Find where the given text appears and provide that cell's center as [X, Y] coordinate. 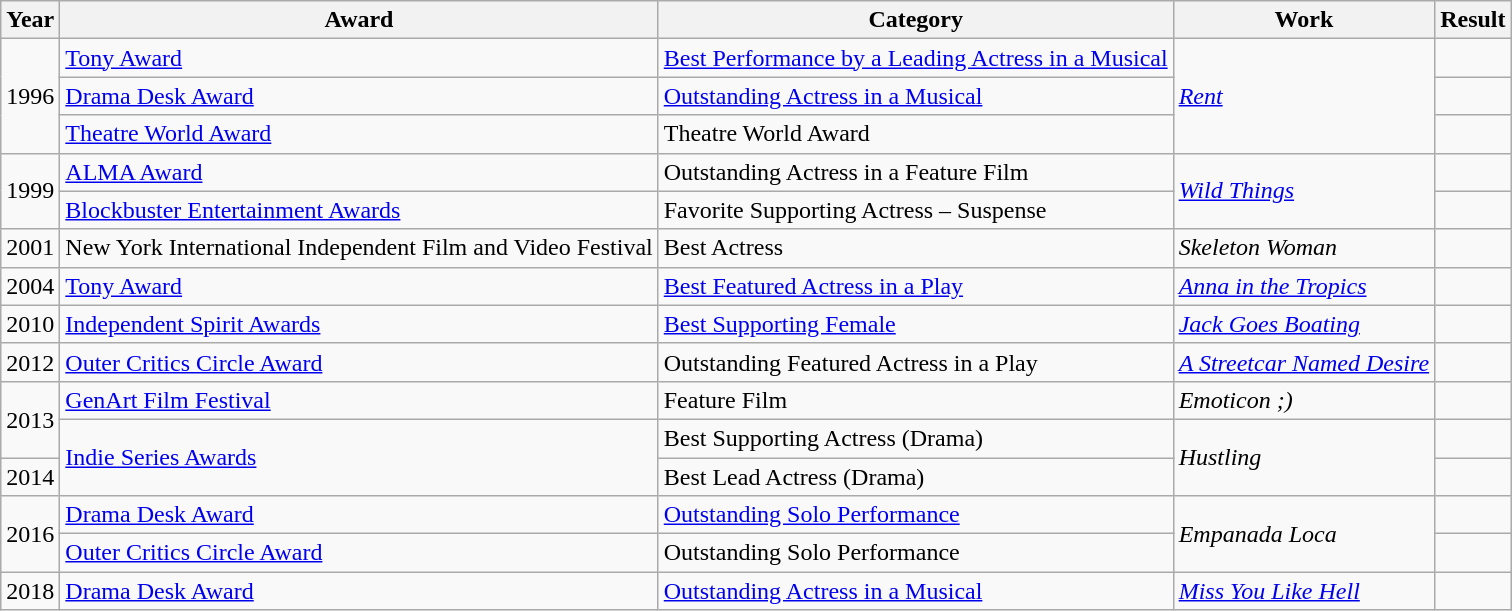
Result [1473, 20]
2013 [30, 419]
Best Supporting Actress (Drama) [916, 438]
1996 [30, 96]
2014 [30, 477]
Indie Series Awards [359, 457]
Work [1304, 20]
2001 [30, 248]
Best Supporting Female [916, 324]
A Streetcar Named Desire [1304, 362]
2010 [30, 324]
1999 [30, 191]
Hustling [1304, 457]
Wild Things [1304, 191]
Year [30, 20]
Skeleton Woman [1304, 248]
Emoticon ;) [1304, 400]
Jack Goes Boating [1304, 324]
Feature Film [916, 400]
Outstanding Featured Actress in a Play [916, 362]
Empanada Loca [1304, 534]
2004 [30, 286]
ALMA Award [359, 172]
Rent [1304, 96]
2016 [30, 534]
Best Actress [916, 248]
Best Featured Actress in a Play [916, 286]
Best Lead Actress (Drama) [916, 477]
GenArt Film Festival [359, 400]
Independent Spirit Awards [359, 324]
Anna in the Tropics [1304, 286]
Best Performance by a Leading Actress in a Musical [916, 58]
Favorite Supporting Actress – Suspense [916, 210]
New York International Independent Film and Video Festival [359, 248]
Miss You Like Hell [1304, 591]
Award [359, 20]
Outstanding Actress in a Feature Film [916, 172]
2018 [30, 591]
2012 [30, 362]
Category [916, 20]
Blockbuster Entertainment Awards [359, 210]
